Determine the [X, Y] coordinate at the center of the cell enclosing the given text.  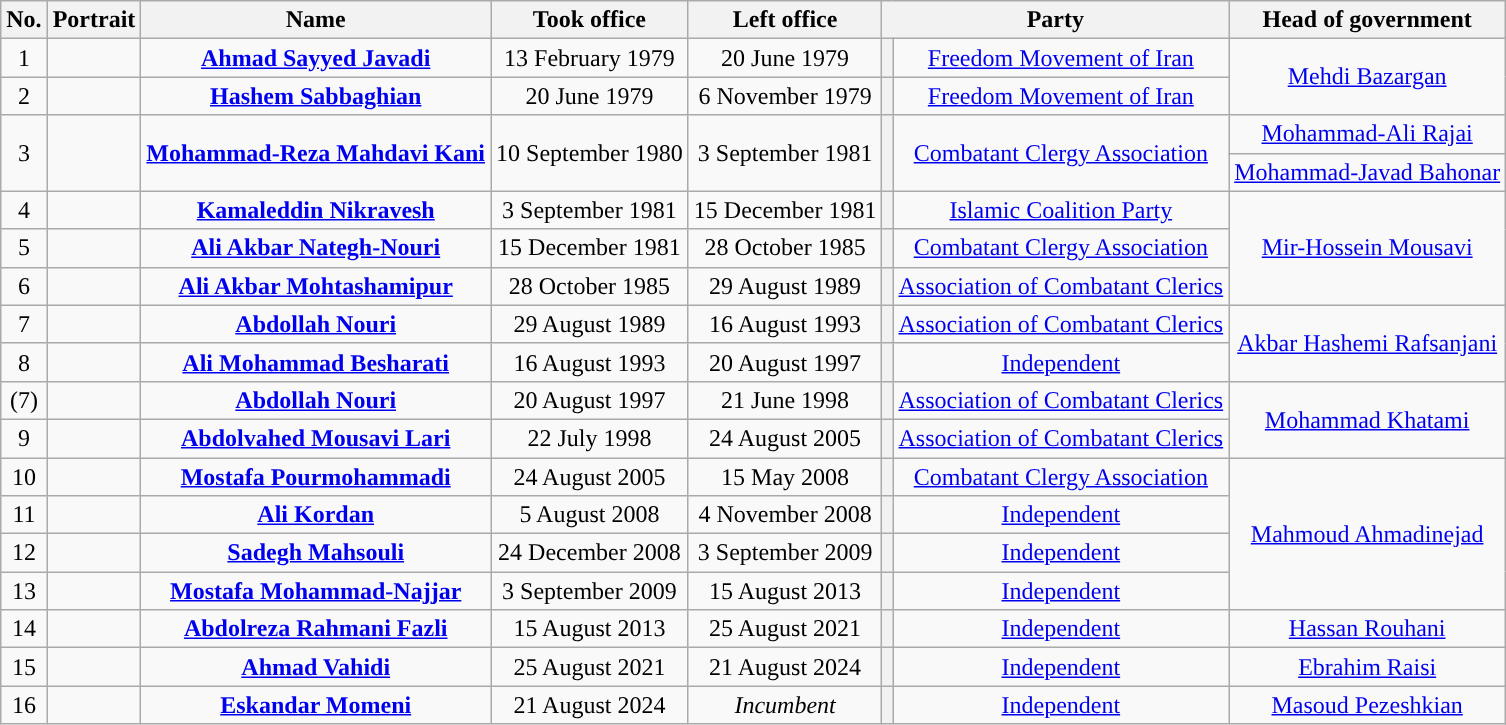
16 [24, 705]
Islamic Coalition Party [1061, 210]
Masoud Pezeshkian [1368, 705]
Ali Kordan [316, 515]
15 May 2008 [785, 477]
7 [24, 324]
Hashem Sabbaghian [316, 96]
10 [24, 477]
10 September 1980 [590, 153]
Head of government [1368, 20]
Hassan Rouhani [1368, 629]
Ahmad Vahidi [316, 667]
No. [24, 20]
4 November 2008 [785, 515]
Abdolvahed Mousavi Lari [316, 438]
9 [24, 438]
2 [24, 96]
15 [24, 667]
Ahmad Sayyed Javadi [316, 58]
Mostafa Pourmohammadi [316, 477]
Abdolreza Rahmani Fazli [316, 629]
Mohammad-Ali Rajai [1368, 134]
Incumbent [785, 705]
Ali Akbar Nategh-Nouri [316, 248]
Ali Mohammad Besharati [316, 362]
Mahmoud Ahmadinejad [1368, 534]
21 June 1998 [785, 400]
Mir-Hossein Mousavi [1368, 248]
Mostafa Mohammad-Najjar [316, 591]
Took office [590, 20]
Party [1056, 20]
24 December 2008 [590, 553]
Akbar Hashemi Rafsanjani [1368, 343]
6 [24, 286]
4 [24, 210]
3 [24, 153]
Sadegh Mahsouli [316, 553]
11 [24, 515]
Ebrahim Raisi [1368, 667]
5 August 2008 [590, 515]
Name [316, 20]
Mehdi Bazargan [1368, 77]
22 July 1998 [590, 438]
14 [24, 629]
Kamaleddin Nikravesh [316, 210]
Portrait [94, 20]
Eskandar Momeni [316, 705]
1 [24, 58]
6 November 1979 [785, 96]
13 [24, 591]
Mohammad Khatami [1368, 419]
12 [24, 553]
Left office [785, 20]
Mohammad-Reza Mahdavi Kani [316, 153]
13 February 1979 [590, 58]
5 [24, 248]
Mohammad-Javad Bahonar [1368, 172]
8 [24, 362]
(7) [24, 400]
Ali Akbar Mohtashamipur [316, 286]
